Capture the cell that displays the provided text and extract its (X, Y) central coordinate. 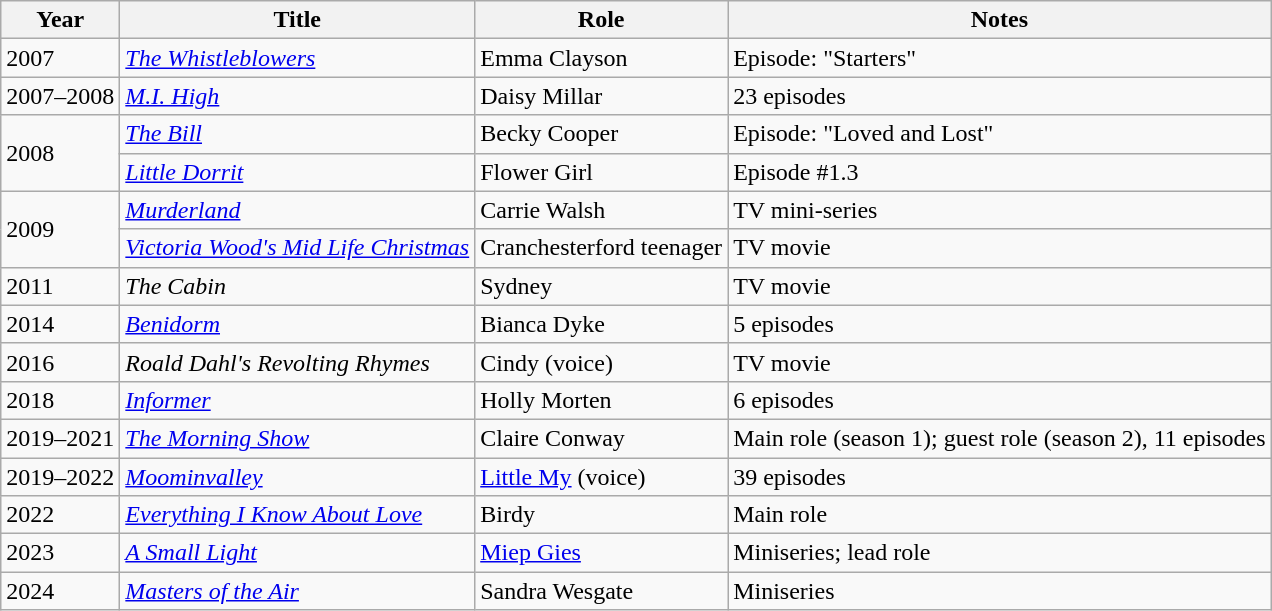
The Cabin (298, 286)
Title (298, 20)
2018 (60, 400)
Becky Cooper (602, 134)
Masters of the Air (298, 591)
Episode: "Starters" (1000, 58)
Episode #1.3 (1000, 172)
Everything I Know About Love (298, 515)
23 episodes (1000, 96)
The Whistleblowers (298, 58)
Notes (1000, 20)
Bianca Dyke (602, 324)
Main role (1000, 515)
Roald Dahl's Revolting Rhymes (298, 362)
The Bill (298, 134)
Little My (voice) (602, 477)
2016 (60, 362)
Daisy Millar (602, 96)
2019–2021 (60, 438)
Main role (season 1); guest role (season 2), 11 episodes (1000, 438)
The Morning Show (298, 438)
Birdy (602, 515)
Holly Morten (602, 400)
Benidorm (298, 324)
A Small Light (298, 553)
Year (60, 20)
2008 (60, 153)
Cranchesterford teenager (602, 248)
Little Dorrit (298, 172)
Victoria Wood's Mid Life Christmas (298, 248)
Claire Conway (602, 438)
Emma Clayson (602, 58)
2024 (60, 591)
Sydney (602, 286)
TV mini-series (1000, 210)
2022 (60, 515)
6 episodes (1000, 400)
39 episodes (1000, 477)
Carrie Walsh (602, 210)
2019–2022 (60, 477)
Flower Girl (602, 172)
Murderland (298, 210)
Cindy (voice) (602, 362)
5 episodes (1000, 324)
Miep Gies (602, 553)
M.I. High (298, 96)
Sandra Wesgate (602, 591)
2009 (60, 229)
2007–2008 (60, 96)
2007 (60, 58)
Miniseries (1000, 591)
2023 (60, 553)
2014 (60, 324)
Miniseries; lead role (1000, 553)
2011 (60, 286)
Episode: "Loved and Lost" (1000, 134)
Role (602, 20)
Moominvalley (298, 477)
Informer (298, 400)
